Return (x, y) of the center of cell containing provided text 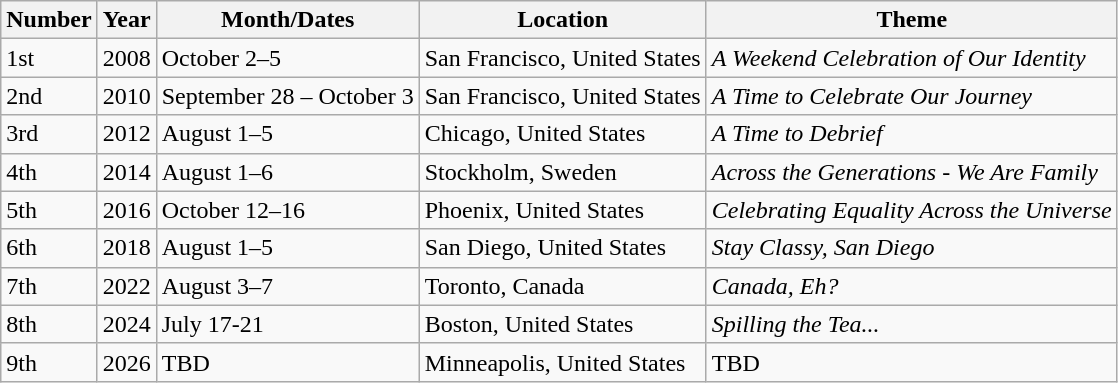
Phoenix, United States (562, 210)
Chicago, United States (562, 134)
Location (562, 20)
5th (49, 210)
Spilling the Tea... (912, 324)
September 28 – October 3 (288, 96)
2026 (126, 362)
2018 (126, 248)
Stockholm, Sweden (562, 172)
Stay Classy, San Diego (912, 248)
4th (49, 172)
Celebrating Equality Across the Universe (912, 210)
8th (49, 324)
August 3–7 (288, 286)
Minneapolis, United States (562, 362)
October 12–16 (288, 210)
August 1–6 (288, 172)
2nd (49, 96)
2012 (126, 134)
Year (126, 20)
3rd (49, 134)
1st (49, 58)
October 2–5 (288, 58)
2016 (126, 210)
Number (49, 20)
2024 (126, 324)
2022 (126, 286)
A Time to Debrief (912, 134)
A Weekend Celebration of Our Identity (912, 58)
6th (49, 248)
Boston, United States (562, 324)
Toronto, Canada (562, 286)
2010 (126, 96)
July 17-21 (288, 324)
9th (49, 362)
Canada, Eh? (912, 286)
Month/Dates (288, 20)
2014 (126, 172)
A Time to Celebrate Our Journey (912, 96)
San Diego, United States (562, 248)
7th (49, 286)
2008 (126, 58)
Across the Generations - We Are Family (912, 172)
Theme (912, 20)
